Search for the cell housing the specified text and yield its (x, y) center coordinate. 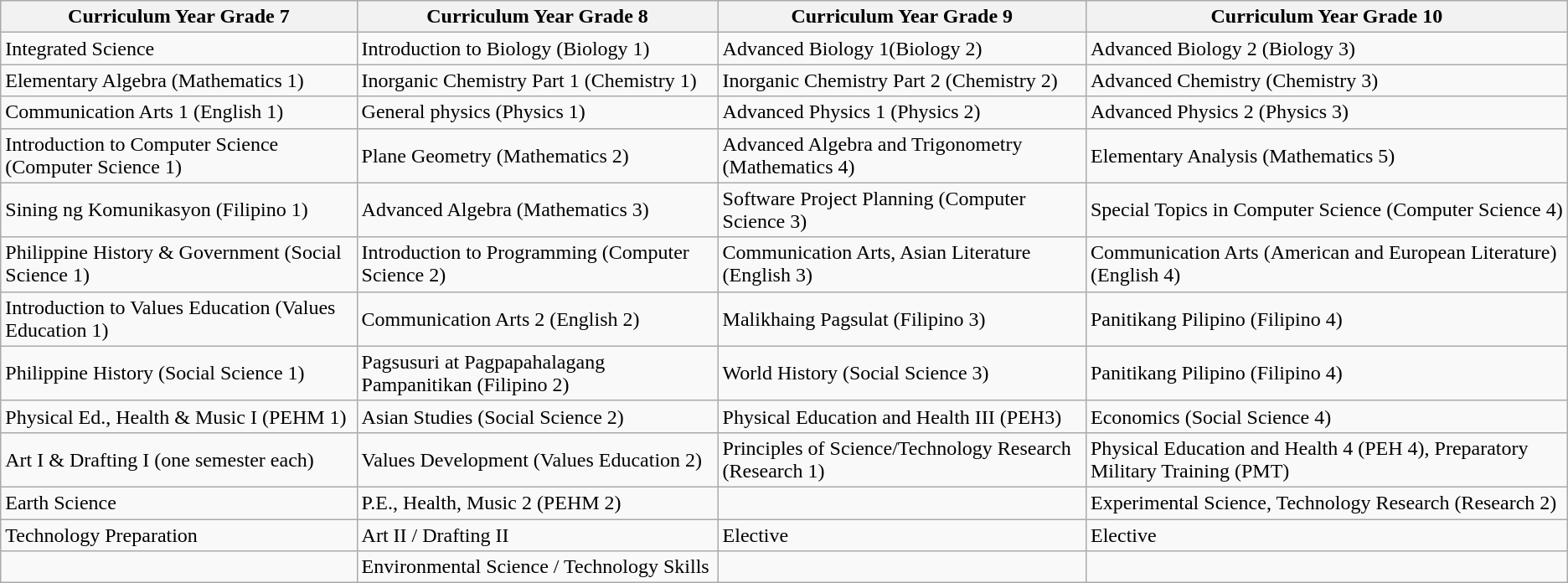
Introduction to Computer Science (Computer Science 1) (179, 156)
Special Topics in Computer Science (Computer Science 4) (1327, 209)
Malikhaing Pagsulat (Filipino 3) (901, 318)
Inorganic Chemistry Part 2 (Chemistry 2) (901, 80)
Curriculum Year Grade 9 (901, 17)
Art I & Drafting I (one semester each) (179, 459)
Advanced Algebra (Mathematics 3) (538, 209)
Curriculum Year Grade 8 (538, 17)
Technology Preparation (179, 535)
Economics (Social Science 4) (1327, 416)
Advanced Biology 1(Biology 2) (901, 49)
P.E., Health, Music 2 (PEHM 2) (538, 503)
Introduction to Values Education (Values Education 1) (179, 318)
Principles of Science/Technology Research (Research 1) (901, 459)
Advanced Physics 1 (Physics 2) (901, 112)
Philippine History (Social Science 1) (179, 374)
World History (Social Science 3) (901, 374)
Physical Ed., Health & Music I (PEHM 1) (179, 416)
Curriculum Year Grade 7 (179, 17)
Elementary Algebra (Mathematics 1) (179, 80)
Software Project Planning (Computer Science 3) (901, 209)
Environmental Science / Technology Skills (538, 567)
Advanced Biology 2 (Biology 3) (1327, 49)
Advanced Algebra and Trigonometry (Mathematics 4) (901, 156)
Pagsusuri at Pagpapahalagang Pampanitikan (Filipino 2) (538, 374)
Communication Arts 1 (English 1) (179, 112)
Communication Arts, Asian Literature (English 3) (901, 265)
Communication Arts (American and European Literature) (English 4) (1327, 265)
Advanced Chemistry (Chemistry 3) (1327, 80)
Philippine History & Government (Social Science 1) (179, 265)
Advanced Physics 2 (Physics 3) (1327, 112)
Sining ng Komunikasyon (Filipino 1) (179, 209)
Physical Education and Health 4 (PEH 4), Preparatory Military Training (PMT) (1327, 459)
Introduction to Programming (Computer Science 2) (538, 265)
Values Development (Values Education 2) (538, 459)
Curriculum Year Grade 10 (1327, 17)
Asian Studies (Social Science 2) (538, 416)
Inorganic Chemistry Part 1 (Chemistry 1) (538, 80)
Elementary Analysis (Mathematics 5) (1327, 156)
Experimental Science, Technology Research (Research 2) (1327, 503)
Communication Arts 2 (English 2) (538, 318)
Earth Science (179, 503)
General physics (Physics 1) (538, 112)
Introduction to Biology (Biology 1) (538, 49)
Art II / Drafting II (538, 535)
Integrated Science (179, 49)
Plane Geometry (Mathematics 2) (538, 156)
Physical Education and Health III (PEH3) (901, 416)
